Return the [x, y] coordinate for the center point of the cell that contains the specified text.  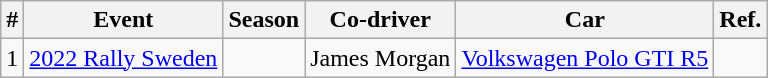
Volkswagen Polo GTI R5 [585, 58]
Event [124, 20]
2022 Rally Sweden [124, 58]
James Morgan [380, 58]
Ref. [740, 20]
# [12, 20]
1 [12, 58]
Season [264, 20]
Co-driver [380, 20]
Car [585, 20]
